Extract the [X, Y] coordinate from the center of the cell holding the provided text.  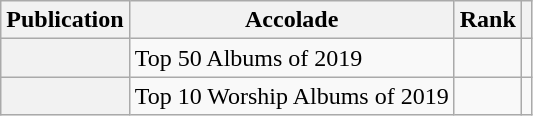
Publication [65, 20]
Rank [488, 20]
Accolade [292, 20]
Top 10 Worship Albums of 2019 [292, 96]
Top 50 Albums of 2019 [292, 58]
